Search for the cell housing the specified text and yield its [X, Y] center coordinate. 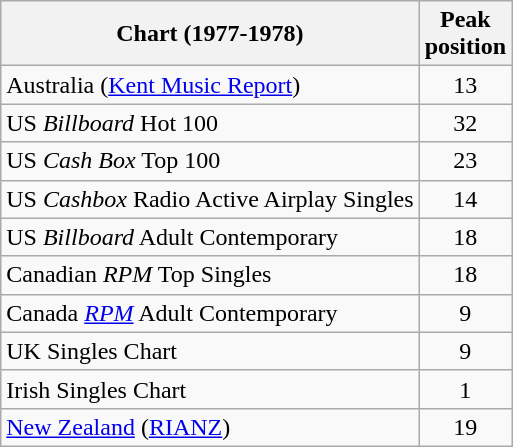
US Billboard Adult Contemporary [210, 237]
13 [465, 85]
Irish Singles Chart [210, 389]
Canada RPM Adult Contemporary [210, 313]
Peakposition [465, 34]
32 [465, 123]
14 [465, 199]
US Cashbox Radio Active Airplay Singles [210, 199]
Canadian RPM Top Singles [210, 275]
23 [465, 161]
19 [465, 427]
UK Singles Chart [210, 351]
New Zealand (RIANZ) [210, 427]
Chart (1977-1978) [210, 34]
Australia (Kent Music Report) [210, 85]
US Cash Box Top 100 [210, 161]
US Billboard Hot 100 [210, 123]
1 [465, 389]
